Determine the [x, y] coordinate at the center of the cell enclosing the given text.  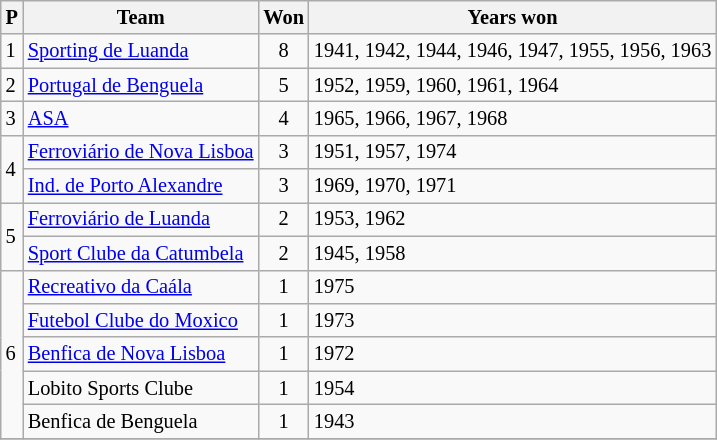
Recreativo da Caála [141, 287]
Benfica de Benguela [141, 421]
1975 [512, 287]
Ferroviário de Luanda [141, 219]
Benfica de Nova Lisboa [141, 354]
Years won [512, 17]
1945, 1958 [512, 253]
Team [141, 17]
ASA [141, 118]
Won [283, 17]
1943 [512, 421]
1965, 1966, 1967, 1968 [512, 118]
1951, 1957, 1974 [512, 152]
Ferroviário de Nova Lisboa [141, 152]
1954 [512, 388]
Sporting de Luanda [141, 51]
Lobito Sports Clube [141, 388]
1953, 1962 [512, 219]
Sport Clube da Catumbela [141, 253]
1973 [512, 320]
1941, 1942, 1944, 1946, 1947, 1955, 1956, 1963 [512, 51]
1972 [512, 354]
P [12, 17]
Futebol Clube do Moxico [141, 320]
1952, 1959, 1960, 1961, 1964 [512, 85]
8 [283, 51]
Portugal de Benguela [141, 85]
6 [12, 354]
Ind. de Porto Alexandre [141, 186]
1969, 1970, 1971 [512, 186]
